Determine the (X, Y) coordinate at the center of the cell enclosing the given text.  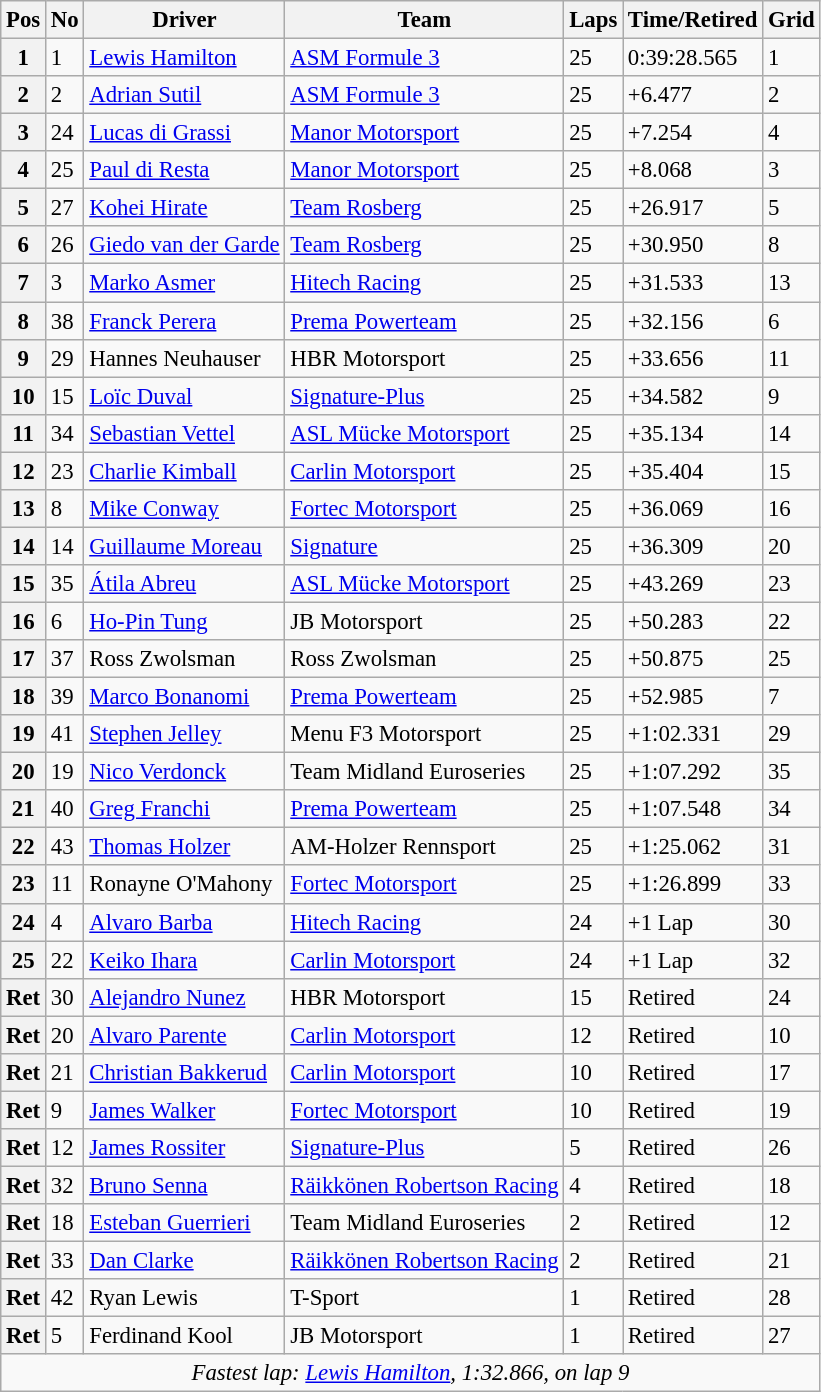
Paul di Resta (184, 170)
+34.582 (693, 396)
+1:25.062 (693, 847)
+43.269 (693, 584)
38 (65, 321)
+30.950 (693, 245)
39 (65, 697)
+50.283 (693, 621)
Signature (424, 546)
Giedo van der Garde (184, 245)
Sebastian Vettel (184, 433)
42 (65, 1298)
Menu F3 Motorsport (424, 734)
0:39:28.565 (693, 58)
Pos (24, 20)
+7.254 (693, 133)
37 (65, 659)
Alvaro Barba (184, 922)
Thomas Holzer (184, 847)
28 (792, 1298)
Ryan Lewis (184, 1298)
Charlie Kimball (184, 471)
Ronayne O'Mahony (184, 885)
+31.533 (693, 283)
+36.309 (693, 546)
Átila Abreu (184, 584)
Nico Verdonck (184, 772)
Lewis Hamilton (184, 58)
Alejandro Nunez (184, 997)
+1:02.331 (693, 734)
Greg Franchi (184, 809)
Adrian Sutil (184, 95)
Team (424, 20)
Fastest lap: Lewis Hamilton, 1:32.866, on lap 9 (410, 1373)
Marko Asmer (184, 283)
Christian Bakkerud (184, 1073)
+32.156 (693, 321)
Lucas di Grassi (184, 133)
+1:07.548 (693, 809)
+52.985 (693, 697)
Loïc Duval (184, 396)
43 (65, 847)
+50.875 (693, 659)
+35.404 (693, 471)
+1:26.899 (693, 885)
+36.069 (693, 509)
Time/Retired (693, 20)
+8.068 (693, 170)
Driver (184, 20)
Laps (594, 20)
Hannes Neuhauser (184, 358)
Ho-Pin Tung (184, 621)
Grid (792, 20)
Dan Clarke (184, 1261)
Alvaro Parente (184, 1035)
+26.917 (693, 208)
AM-Holzer Rennsport (424, 847)
Marco Bonanomi (184, 697)
41 (65, 734)
+33.656 (693, 358)
Guillaume Moreau (184, 546)
Franck Perera (184, 321)
No (65, 20)
Esteban Guerrieri (184, 1223)
Mike Conway (184, 509)
Ferdinand Kool (184, 1336)
James Rossiter (184, 1148)
+35.134 (693, 433)
Keiko Ihara (184, 960)
31 (792, 847)
Kohei Hirate (184, 208)
+6.477 (693, 95)
Stephen Jelley (184, 734)
40 (65, 809)
T-Sport (424, 1298)
James Walker (184, 1110)
+1:07.292 (693, 772)
Bruno Senna (184, 1185)
